Scan for the cell matching the given text and deliver its (X, Y) coordinate at center. 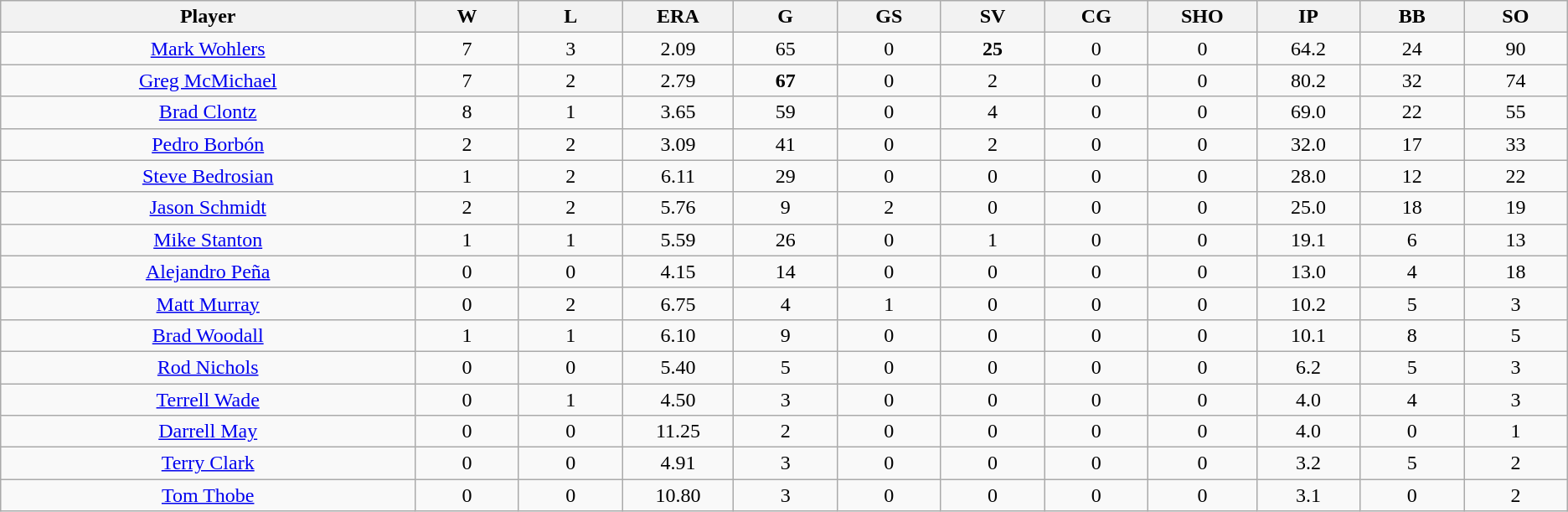
67 (786, 80)
L (570, 17)
80.2 (1308, 80)
4.50 (678, 400)
25.0 (1308, 208)
4.15 (678, 272)
W (467, 17)
6.11 (678, 176)
2.09 (678, 49)
Player (208, 17)
Greg McMichael (208, 80)
10.80 (678, 495)
33 (1516, 144)
25 (993, 49)
Terry Clark (208, 463)
ERA (678, 17)
Brad Woodall (208, 335)
13.0 (1308, 272)
5.76 (678, 208)
19.1 (1308, 240)
24 (1412, 49)
32 (1412, 80)
64.2 (1308, 49)
G (786, 17)
74 (1516, 80)
55 (1516, 112)
GS (890, 17)
6.75 (678, 303)
Darrell May (208, 432)
Matt Murray (208, 303)
19 (1516, 208)
13 (1516, 240)
Pedro Borbón (208, 144)
2.79 (678, 80)
Tom Thobe (208, 495)
Steve Bedrosian (208, 176)
59 (786, 112)
3.1 (1308, 495)
CG (1096, 17)
Mark Wohlers (208, 49)
5.59 (678, 240)
90 (1516, 49)
26 (786, 240)
14 (786, 272)
10.2 (1308, 303)
12 (1412, 176)
6.10 (678, 335)
Terrell Wade (208, 400)
SHO (1203, 17)
4.91 (678, 463)
69.0 (1308, 112)
BB (1412, 17)
3.09 (678, 144)
SV (993, 17)
11.25 (678, 432)
SO (1516, 17)
3.2 (1308, 463)
Brad Clontz (208, 112)
6.2 (1308, 367)
5.40 (678, 367)
IP (1308, 17)
32.0 (1308, 144)
Rod Nichols (208, 367)
28.0 (1308, 176)
3.65 (678, 112)
Jason Schmidt (208, 208)
6 (1412, 240)
17 (1412, 144)
41 (786, 144)
29 (786, 176)
Mike Stanton (208, 240)
10.1 (1308, 335)
Alejandro Peña (208, 272)
65 (786, 49)
